For the text-containing cell, return its midpoint in [x, y] coordinate format. 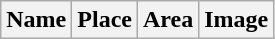
Image [236, 20]
Place [105, 20]
Name [36, 20]
Area [168, 20]
